From the cell containing the given text, extract its center point as (x, y) coordinate. 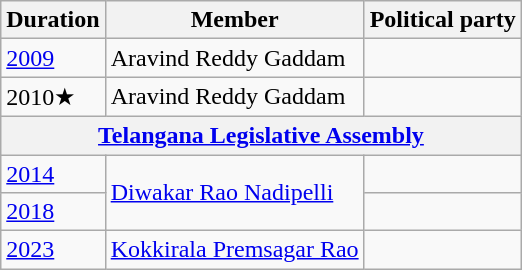
2009 (53, 58)
2023 (53, 250)
Duration (53, 20)
2014 (53, 173)
Diwakar Rao Nadipelli (234, 192)
Kokkirala Premsagar Rao (234, 250)
Political party (442, 20)
2010★ (53, 97)
Telangana Legislative Assembly (261, 135)
Member (234, 20)
2018 (53, 212)
